Pinpoint the cell where the given text exists, returning its [x, y] midpoint coordinate. 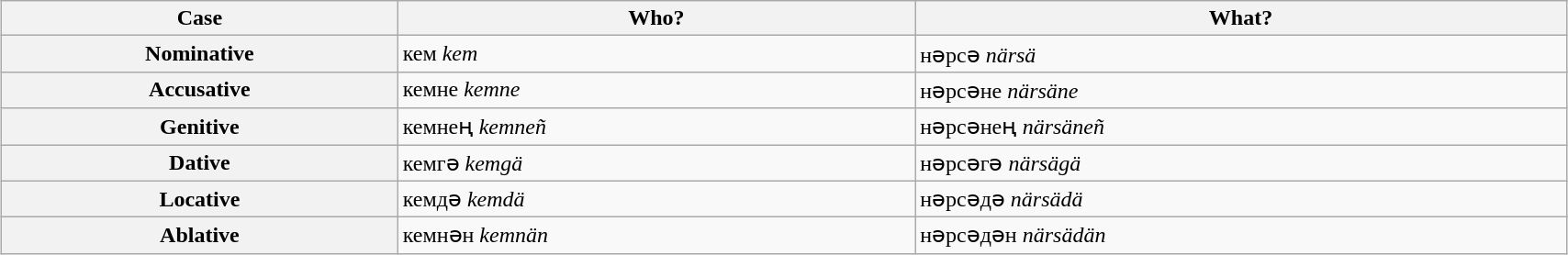
кемне kemne [655, 90]
нәрсә närsä [1241, 54]
кемнән kemnän [655, 236]
Genitive [200, 127]
нәрсәдә närsädä [1241, 199]
Who? [655, 18]
Locative [200, 199]
кем kem [655, 54]
Nominative [200, 54]
Dative [200, 163]
кемнең kemneñ [655, 127]
Case [200, 18]
Accusative [200, 90]
Ablative [200, 236]
нәрсәдән närsädän [1241, 236]
What? [1241, 18]
кемдә kemdä [655, 199]
нәрсәгә närsägä [1241, 163]
кемгә kemgä [655, 163]
нәрсәне närsäne [1241, 90]
нәрсәнең närsäneñ [1241, 127]
